Detect which cell encompasses the target text, then output its [x, y] center coordinate. 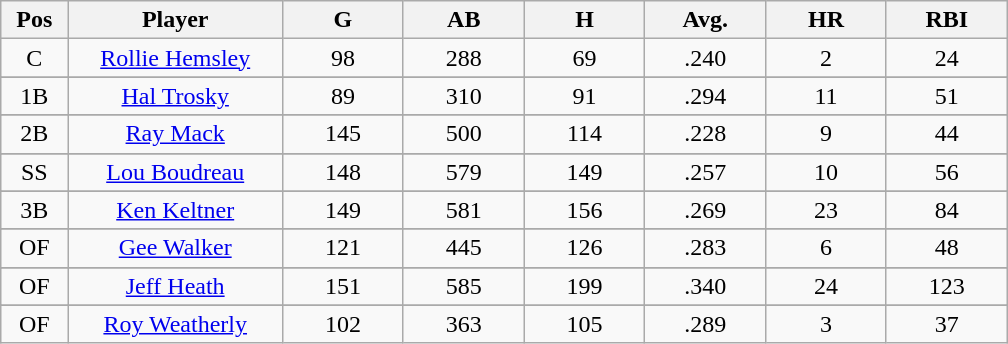
579 [464, 172]
126 [584, 248]
91 [584, 96]
1B [34, 96]
.340 [706, 286]
Ray Mack [176, 134]
Hal Trosky [176, 96]
.228 [706, 134]
199 [584, 286]
Gee Walker [176, 248]
.294 [706, 96]
11 [826, 96]
148 [344, 172]
.289 [706, 324]
Avg. [706, 20]
121 [344, 248]
Rollie Hemsley [176, 58]
288 [464, 58]
Roy Weatherly [176, 324]
585 [464, 286]
445 [464, 248]
HR [826, 20]
Ken Keltner [176, 210]
10 [826, 172]
Jeff Heath [176, 286]
Player [176, 20]
9 [826, 134]
151 [344, 286]
2 [826, 58]
G [344, 20]
114 [584, 134]
363 [464, 324]
123 [946, 286]
84 [946, 210]
98 [344, 58]
23 [826, 210]
48 [946, 248]
581 [464, 210]
51 [946, 96]
156 [584, 210]
145 [344, 134]
310 [464, 96]
500 [464, 134]
.240 [706, 58]
AB [464, 20]
6 [826, 248]
2B [34, 134]
.257 [706, 172]
RBI [946, 20]
H [584, 20]
56 [946, 172]
44 [946, 134]
102 [344, 324]
3 [826, 324]
C [34, 58]
3B [34, 210]
.269 [706, 210]
Pos [34, 20]
Lou Boudreau [176, 172]
37 [946, 324]
89 [344, 96]
SS [34, 172]
69 [584, 58]
105 [584, 324]
.283 [706, 248]
